Identify which cell holds the provided text, then report its [X, Y] central coordinate. 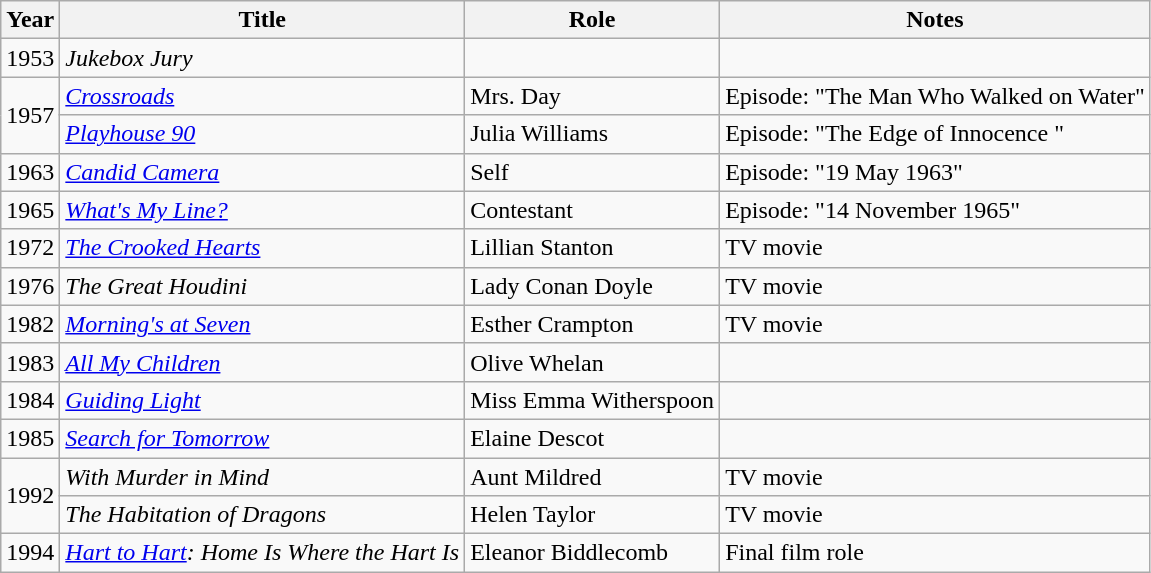
Search for Tomorrow [262, 438]
1963 [30, 172]
Helen Taylor [592, 515]
Lady Conan Doyle [592, 286]
Contestant [592, 210]
Crossroads [262, 96]
Episode: "19 May 1963" [936, 172]
Elaine Descot [592, 438]
Eleanor Biddlecomb [592, 553]
Hart to Hart: Home Is Where the Hart Is [262, 553]
1965 [30, 210]
All My Children [262, 362]
1985 [30, 438]
What's My Line? [262, 210]
1992 [30, 496]
1976 [30, 286]
Title [262, 20]
1994 [30, 553]
Miss Emma Witherspoon [592, 400]
Aunt Mildred [592, 477]
1984 [30, 400]
Candid Camera [262, 172]
1953 [30, 58]
1982 [30, 324]
Guiding Light [262, 400]
Lillian Stanton [592, 248]
Olive Whelan [592, 362]
The Crooked Hearts [262, 248]
1957 [30, 115]
Year [30, 20]
Julia Williams [592, 134]
Playhouse 90 [262, 134]
Esther Crampton [592, 324]
Self [592, 172]
Mrs. Day [592, 96]
Final film role [936, 553]
Role [592, 20]
Notes [936, 20]
Jukebox Jury [262, 58]
With Murder in Mind [262, 477]
1972 [30, 248]
Episode: "14 November 1965" [936, 210]
Episode: "The Edge of Innocence " [936, 134]
The Habitation of Dragons [262, 515]
Morning's at Seven [262, 324]
The Great Houdini [262, 286]
Episode: "The Man Who Walked on Water" [936, 96]
1983 [30, 362]
